Extract the [X, Y] coordinate from the center of the cell holding the provided text.  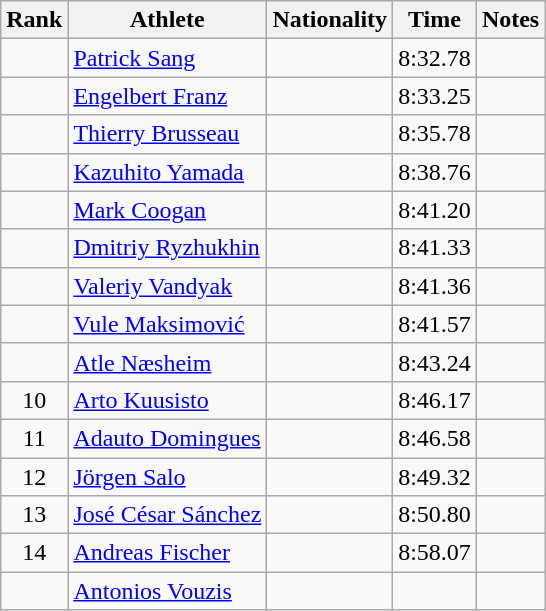
Antonios Vouzis [168, 591]
José César Sánchez [168, 515]
8:32.78 [435, 58]
Atle Næsheim [168, 362]
Adauto Domingues [168, 438]
Vule Maksimović [168, 324]
Engelbert Franz [168, 96]
Kazuhito Yamada [168, 172]
8:46.17 [435, 400]
Time [435, 20]
13 [34, 515]
8:58.07 [435, 553]
11 [34, 438]
Arto Kuusisto [168, 400]
8:43.24 [435, 362]
Dmitriy Ryzhukhin [168, 248]
8:38.76 [435, 172]
Patrick Sang [168, 58]
12 [34, 477]
8:33.25 [435, 96]
10 [34, 400]
Athlete [168, 20]
8:41.36 [435, 286]
Notes [510, 20]
8:41.33 [435, 248]
Mark Coogan [168, 210]
8:46.58 [435, 438]
8:41.20 [435, 210]
Jörgen Salo [168, 477]
Thierry Brusseau [168, 134]
Andreas Fischer [168, 553]
8:35.78 [435, 134]
8:50.80 [435, 515]
8:49.32 [435, 477]
8:41.57 [435, 324]
Nationality [330, 20]
Valeriy Vandyak [168, 286]
14 [34, 553]
Rank [34, 20]
